For the text-containing cell, return its midpoint in (x, y) coordinate format. 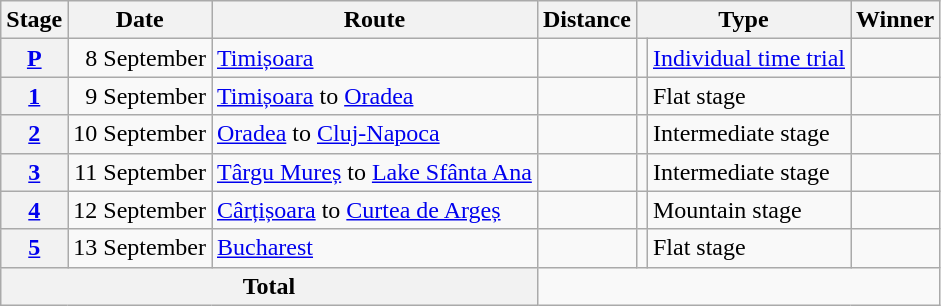
P (34, 58)
8 September (140, 58)
Târgu Mureș to Lake Sfânta Ana (375, 172)
2 (34, 134)
5 (34, 248)
Total (270, 286)
Oradea to Cluj-Napoca (375, 134)
10 September (140, 134)
3 (34, 172)
Winner (894, 20)
Mountain stage (748, 210)
13 September (140, 248)
Timișoara (375, 58)
Cârțișoara to Curtea de Argeș (375, 210)
Route (375, 20)
9 September (140, 96)
Timișoara to Oradea (375, 96)
Type (743, 20)
11 September (140, 172)
1 (34, 96)
Bucharest (375, 248)
Stage (34, 20)
Individual time trial (748, 58)
4 (34, 210)
Date (140, 20)
12 September (140, 210)
Distance (586, 20)
